Pinpoint the cell where the given text exists, returning its [x, y] midpoint coordinate. 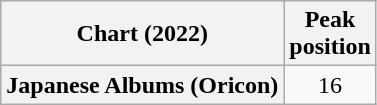
Chart (2022) [142, 34]
16 [330, 85]
Peakposition [330, 34]
Japanese Albums (Oricon) [142, 85]
